Find where the given text appears and provide that cell's center as (X, Y) coordinate. 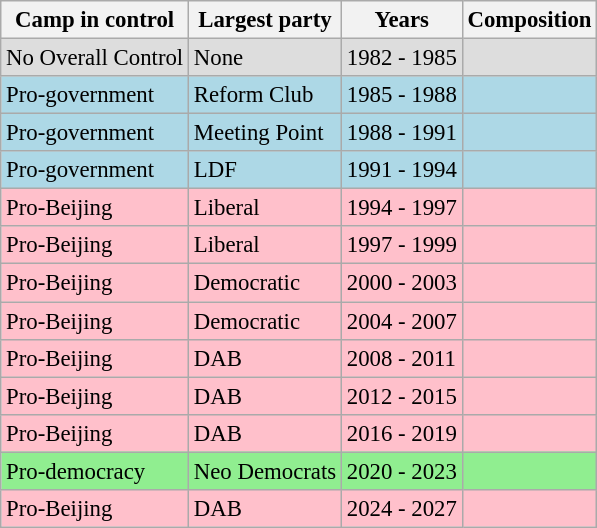
1982 - 1985 (402, 58)
2016 - 2019 (402, 433)
Reform Club (266, 95)
2024 - 2027 (402, 509)
LDF (266, 170)
2012 - 2015 (402, 396)
Composition (530, 20)
No Overall Control (95, 58)
2020 - 2023 (402, 471)
1991 - 1994 (402, 170)
Neo Democrats (266, 471)
None (266, 58)
Years (402, 20)
Camp in control (95, 20)
1985 - 1988 (402, 95)
Pro-democracy (95, 471)
2000 - 2003 (402, 283)
1997 - 1999 (402, 245)
1988 - 1991 (402, 133)
2008 - 2011 (402, 358)
Meeting Point (266, 133)
1994 - 1997 (402, 208)
Largest party (266, 20)
2004 - 2007 (402, 321)
